Identify which cell holds the provided text, then report its [X, Y] central coordinate. 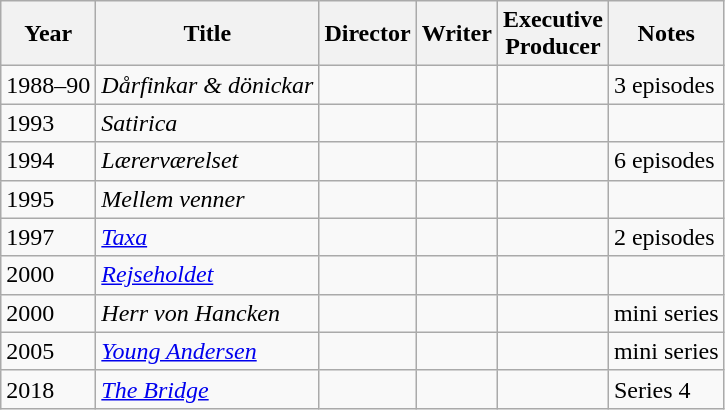
The Bridge [208, 389]
Notes [666, 34]
3 episodes [666, 85]
Herr von Hancken [208, 313]
Writer [456, 34]
Series 4 [666, 389]
Director [368, 34]
Satirica [208, 123]
Lærerværelset [208, 161]
2018 [48, 389]
1995 [48, 199]
Dårfinkar & dönickar [208, 85]
Mellem venner [208, 199]
6 episodes [666, 161]
Year [48, 34]
Young Andersen [208, 351]
1993 [48, 123]
2 episodes [666, 237]
Rejseholdet [208, 275]
Title [208, 34]
Taxa [208, 237]
ExecutiveProducer [552, 34]
1997 [48, 237]
1994 [48, 161]
1988–90 [48, 85]
2005 [48, 351]
